Return the [x, y] coordinate for the center point of the cell that contains the specified text.  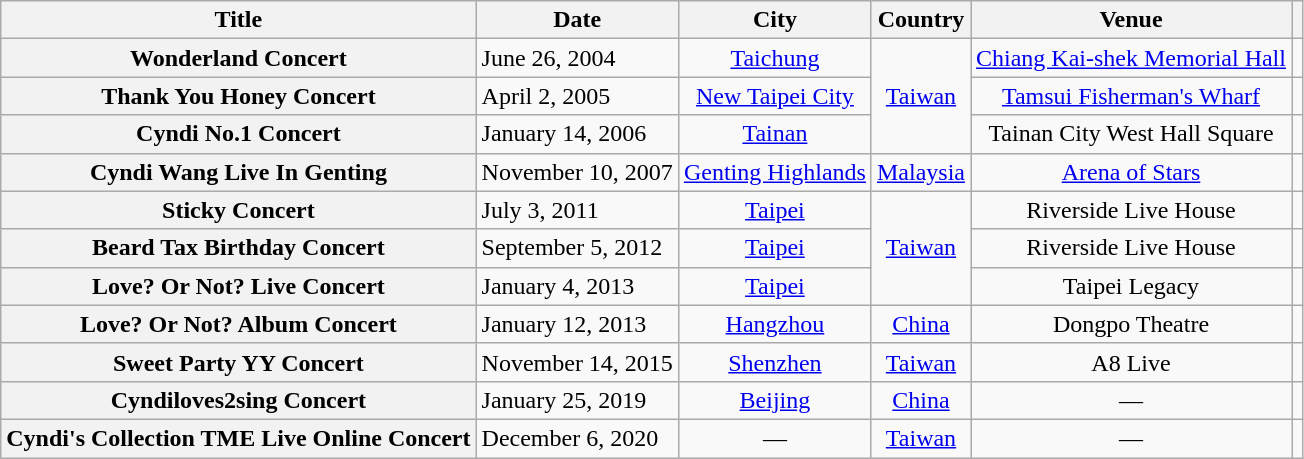
Title [238, 20]
Tainan City West Hall Square [1130, 134]
June 26, 2004 [577, 58]
Wonderland Concert [238, 58]
December 6, 2020 [577, 438]
New Taipei City [774, 96]
January 25, 2019 [577, 400]
April 2, 2005 [577, 96]
Beard Tax Birthday Concert [238, 248]
Taipei Legacy [1130, 286]
January 12, 2013 [577, 324]
Dongpo Theatre [1130, 324]
Genting Highlands [774, 172]
Hangzhou [774, 324]
Malaysia [920, 172]
January 4, 2013 [577, 286]
Thank You Honey Concert [238, 96]
Cyndiloves2sing Concert [238, 400]
Chiang Kai-shek Memorial Hall [1130, 58]
January 14, 2006 [577, 134]
Venue [1130, 20]
Shenzhen [774, 362]
A8 Live [1130, 362]
Taichung [774, 58]
Love? Or Not? Live Concert [238, 286]
November 14, 2015 [577, 362]
Cyndi Wang Live In Genting [238, 172]
City [774, 20]
Tamsui Fisherman's Wharf [1130, 96]
Tainan [774, 134]
Date [577, 20]
Sticky Concert [238, 210]
Beijing [774, 400]
Sweet Party YY Concert [238, 362]
Cyndi's Collection TME Live Online Concert [238, 438]
Country [920, 20]
September 5, 2012 [577, 248]
Cyndi No.1 Concert [238, 134]
Love? Or Not? Album Concert [238, 324]
November 10, 2007 [577, 172]
Arena of Stars [1130, 172]
July 3, 2011 [577, 210]
